Locate the cell with the specified text and output its (X, Y) center coordinate. 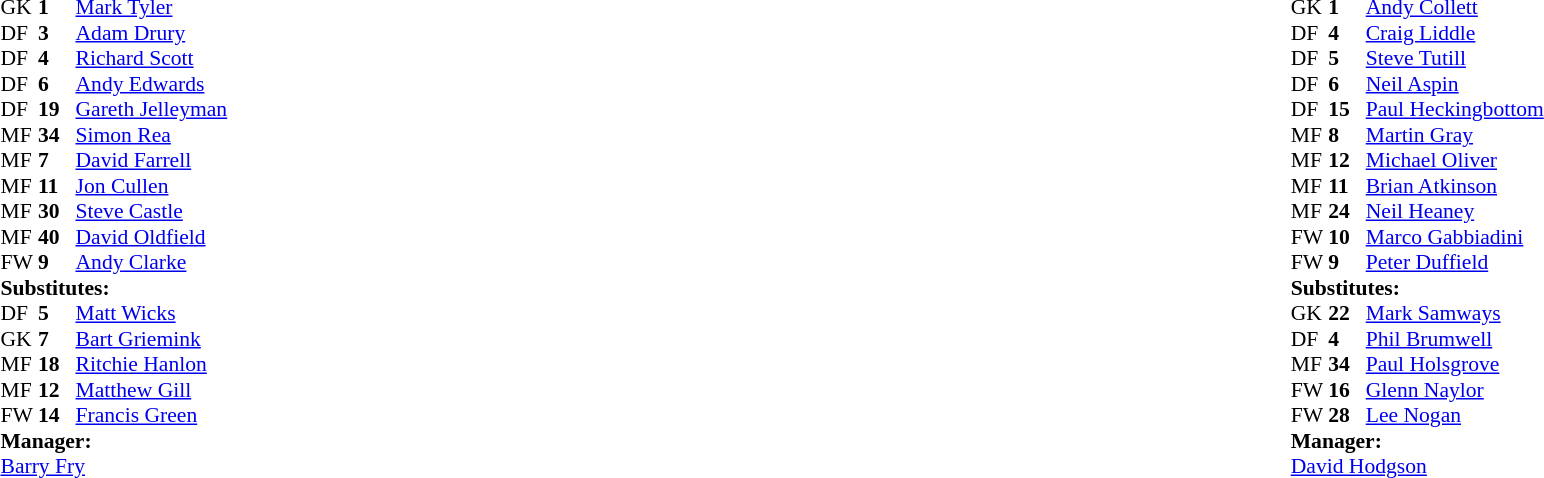
Paul Holsgrove (1455, 365)
Richard Scott (152, 59)
16 (1347, 390)
Brian Atkinson (1455, 186)
22 (1347, 313)
Phil Brumwell (1455, 339)
Paul Heckingbottom (1455, 109)
Adam Drury (152, 33)
Martin Gray (1455, 135)
Matthew Gill (152, 390)
Steve Castle (152, 211)
Peter Duffield (1455, 263)
Marco Gabbiadini (1455, 237)
Mark Samways (1455, 313)
18 (57, 365)
15 (1347, 109)
Andy Edwards (152, 84)
10 (1347, 237)
Simon Rea (152, 135)
Craig Liddle (1455, 33)
24 (1347, 211)
Glenn Naylor (1455, 390)
Lee Nogan (1455, 415)
40 (57, 237)
14 (57, 415)
David Oldfield (152, 237)
Steve Tutill (1455, 59)
Matt Wicks (152, 313)
David Farrell (152, 161)
Francis Green (152, 415)
Bart Griemink (152, 339)
19 (57, 109)
Andy Clarke (152, 263)
30 (57, 211)
Ritchie Hanlon (152, 365)
3 (57, 33)
28 (1347, 415)
Jon Cullen (152, 186)
Gareth Jelleyman (152, 109)
8 (1347, 135)
Neil Heaney (1455, 211)
Neil Aspin (1455, 84)
Michael Oliver (1455, 161)
